Return (x, y) of the center of cell containing provided text 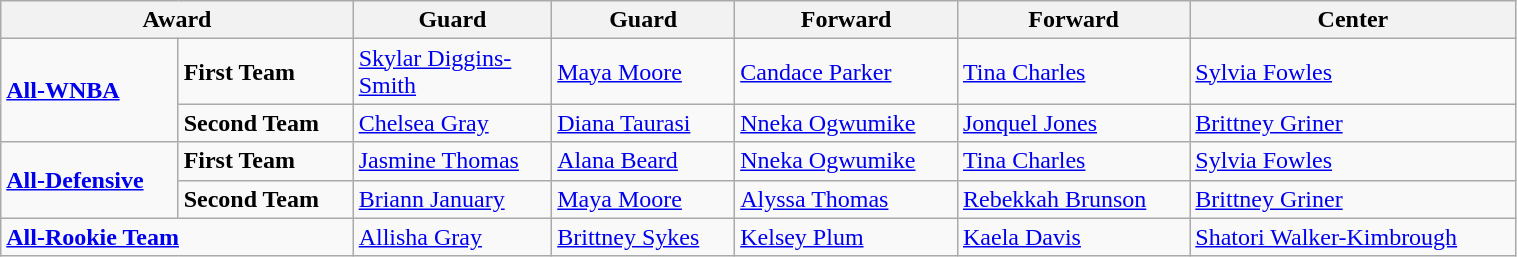
Candace Parker (846, 72)
Diana Taurasi (644, 123)
Briann January (452, 199)
Jonquel Jones (1073, 123)
Allisha Gray (452, 237)
Brittney Sykes (644, 237)
Alyssa Thomas (846, 199)
Jasmine Thomas (452, 161)
All-WNBA (90, 90)
Shatori Walker-Kimbrough (1353, 237)
Alana Beard (644, 161)
Kelsey Plum (846, 237)
Center (1353, 20)
Rebekkah Brunson (1073, 199)
All-Defensive (90, 180)
All-Rookie Team (177, 237)
Award (177, 20)
Kaela Davis (1073, 237)
Skylar Diggins-Smith (452, 72)
Chelsea Gray (452, 123)
